Extract the (X, Y) coordinate from the center of the cell holding the provided text.  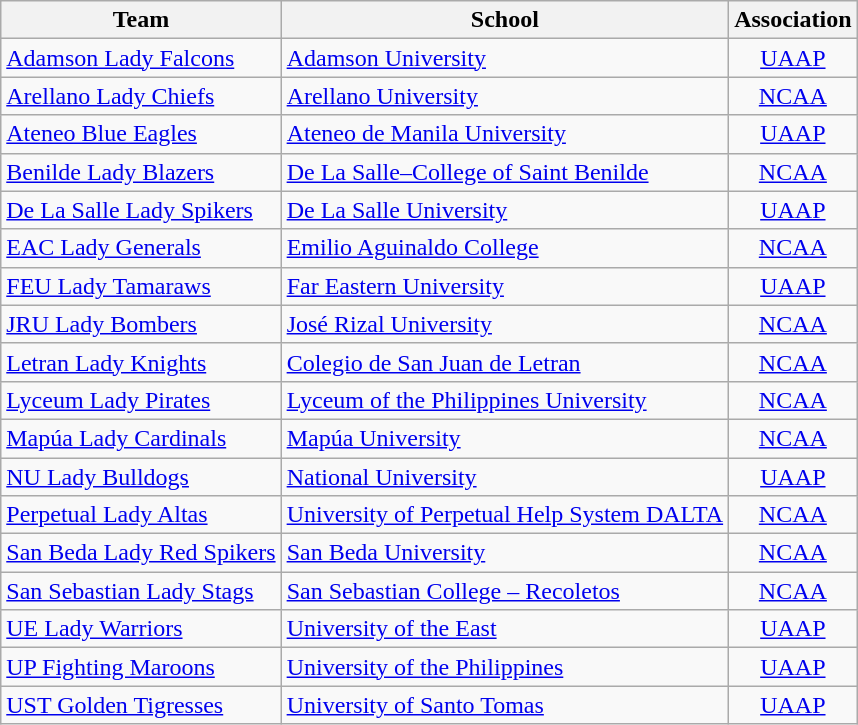
Adamson Lady Falcons (141, 58)
National University (505, 477)
NU Lady Bulldogs (141, 477)
De La Salle–College of Saint Benilde (505, 172)
Lyceum of the Philippines University (505, 400)
San Beda University (505, 553)
University of Santo Tomas (505, 705)
Mapúa Lady Cardinals (141, 438)
EAC Lady Generals (141, 248)
Benilde Lady Blazers (141, 172)
José Rizal University (505, 324)
Mapúa University (505, 438)
Letran Lady Knights (141, 362)
Ateneo de Manila University (505, 134)
San Sebastian College – Recoletos (505, 591)
School (505, 20)
Ateneo Blue Eagles (141, 134)
FEU Lady Tamaraws (141, 286)
UP Fighting Maroons (141, 667)
Team (141, 20)
Arellano Lady Chiefs (141, 96)
Lyceum Lady Pirates (141, 400)
San Sebastian Lady Stags (141, 591)
University of the Philippines (505, 667)
Emilio Aguinaldo College (505, 248)
University of the East (505, 629)
Colegio de San Juan de Letran (505, 362)
San Beda Lady Red Spikers (141, 553)
Perpetual Lady Altas (141, 515)
JRU Lady Bombers (141, 324)
Association (793, 20)
Arellano University (505, 96)
Adamson University (505, 58)
Far Eastern University (505, 286)
University of Perpetual Help System DALTA (505, 515)
De La Salle Lady Spikers (141, 210)
UE Lady Warriors (141, 629)
UST Golden Tigresses (141, 705)
De La Salle University (505, 210)
